Provide the (x, y) coordinate of the cell's center where the given text is located.  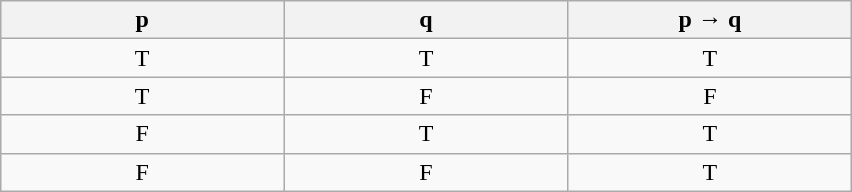
q (426, 20)
p → q (710, 20)
p (142, 20)
